Scan for the cell matching the given text and deliver its [x, y] coordinate at center. 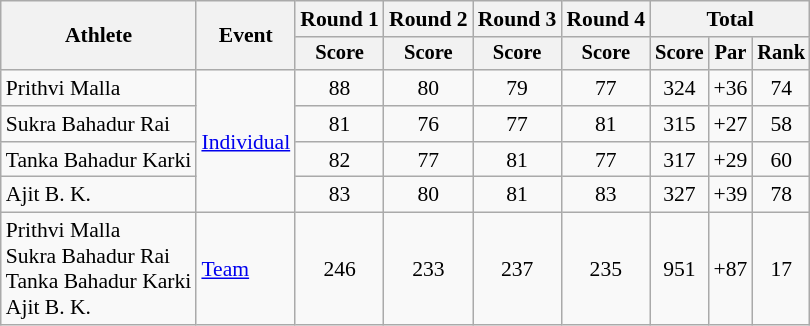
58 [781, 124]
Team [246, 269]
Total [730, 19]
Prithvi Malla [99, 88]
82 [340, 160]
Sukra Bahadur Rai [99, 124]
74 [781, 88]
Round 2 [428, 19]
237 [518, 269]
246 [340, 269]
Tanka Bahadur Karki [99, 160]
76 [428, 124]
Round 4 [606, 19]
Athlete [99, 36]
79 [518, 88]
60 [781, 160]
Event [246, 36]
315 [679, 124]
317 [679, 160]
Individual [246, 141]
78 [781, 195]
235 [606, 269]
Ajit B. K. [99, 195]
Round 1 [340, 19]
17 [781, 269]
233 [428, 269]
+27 [730, 124]
88 [340, 88]
+29 [730, 160]
951 [679, 269]
324 [679, 88]
+36 [730, 88]
+87 [730, 269]
Rank [781, 54]
327 [679, 195]
+39 [730, 195]
Prithvi MallaSukra Bahadur RaiTanka Bahadur KarkiAjit B. K. [99, 269]
Round 3 [518, 19]
Par [730, 54]
